For the text-containing cell, return its midpoint in (x, y) coordinate format. 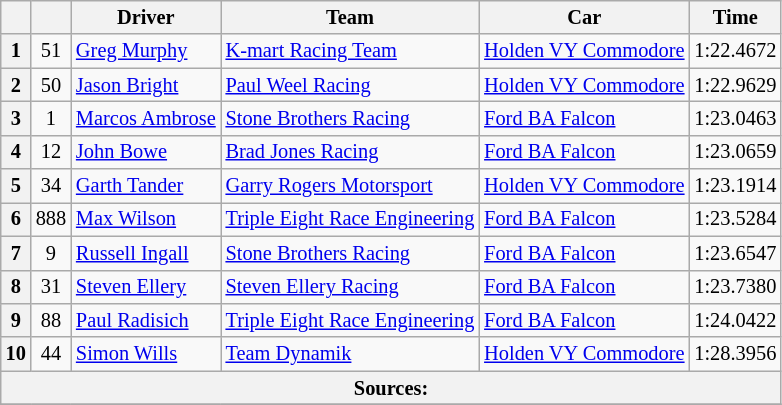
Jason Bright (146, 85)
Russell Ingall (146, 253)
Steven Ellery Racing (350, 287)
50 (51, 85)
1:23.1914 (735, 186)
1:23.5284 (735, 219)
1:22.9629 (735, 85)
Marcos Ambrose (146, 118)
Max Wilson (146, 219)
10 (16, 354)
Steven Ellery (146, 287)
34 (51, 186)
K-mart Racing Team (350, 51)
8 (16, 287)
Greg Murphy (146, 51)
Driver (146, 17)
6 (16, 219)
Garry Rogers Motorsport (350, 186)
2 (16, 85)
5 (16, 186)
1:23.6547 (735, 253)
Paul Weel Racing (350, 85)
1:23.0659 (735, 152)
1:22.4672 (735, 51)
7 (16, 253)
3 (16, 118)
31 (51, 287)
Paul Radisich (146, 320)
1:23.0463 (735, 118)
Team (350, 17)
Sources: (391, 388)
44 (51, 354)
1:23.7380 (735, 287)
Brad Jones Racing (350, 152)
88 (51, 320)
888 (51, 219)
Simon Wills (146, 354)
1:24.0422 (735, 320)
1:28.3956 (735, 354)
12 (51, 152)
Garth Tander (146, 186)
John Bowe (146, 152)
4 (16, 152)
Car (584, 17)
Team Dynamik (350, 354)
Time (735, 17)
51 (51, 51)
